Scan for the cell matching the given text and deliver its (x, y) coordinate at center. 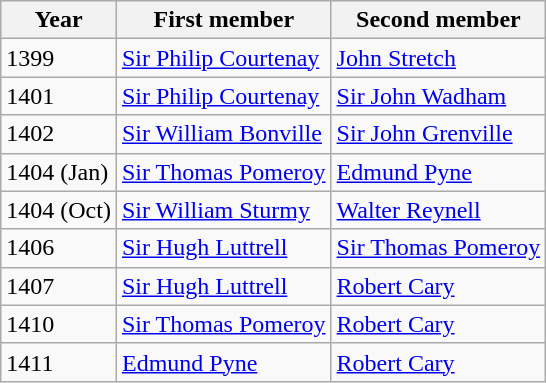
Sir William Bonville (224, 134)
1399 (59, 58)
Sir John Wadham (438, 96)
1401 (59, 96)
Walter Reynell (438, 210)
1402 (59, 134)
First member (224, 20)
1404 (Oct) (59, 210)
1404 (Jan) (59, 172)
Sir John Grenville (438, 134)
1406 (59, 248)
1411 (59, 362)
Year (59, 20)
1407 (59, 286)
1410 (59, 324)
Second member (438, 20)
Sir William Sturmy (224, 210)
John Stretch (438, 58)
